From the cell containing the given text, extract its center point as [x, y] coordinate. 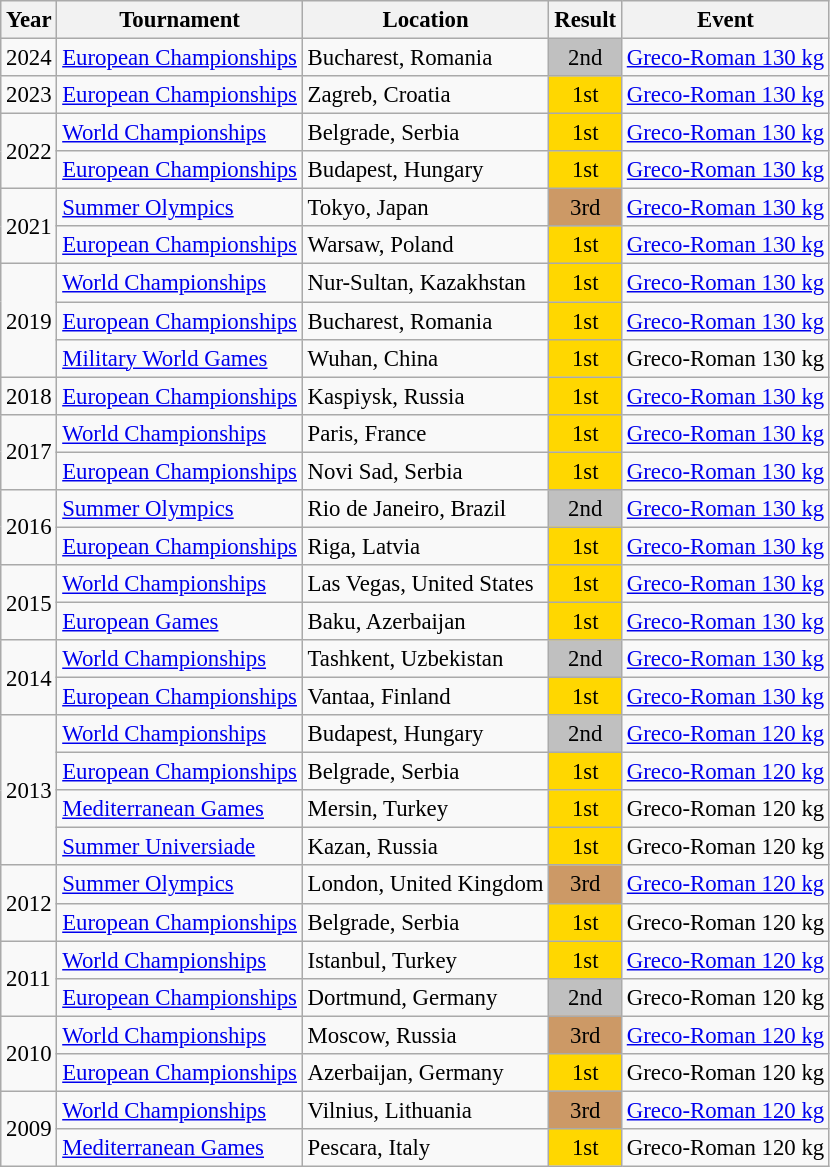
2022 [29, 152]
Mersin, Turkey [426, 809]
2010 [29, 1054]
Tokyo, Japan [426, 208]
Baku, Azerbaijan [426, 621]
2017 [29, 452]
2021 [29, 226]
Event [725, 20]
2014 [29, 678]
2019 [29, 320]
2011 [29, 978]
Location [426, 20]
Zagreb, Croatia [426, 95]
Dortmund, Germany [426, 997]
2016 [29, 528]
Paris, France [426, 433]
Kaspiysk, Russia [426, 396]
2015 [29, 602]
Vilnius, Lithuania [426, 1110]
Year [29, 20]
Wuhan, China [426, 358]
Azerbaijan, Germany [426, 1073]
Istanbul, Turkey [426, 960]
London, United Kingdom [426, 885]
2013 [29, 790]
Result [586, 20]
2009 [29, 1128]
2023 [29, 95]
Vantaa, Finland [426, 697]
Las Vegas, United States [426, 584]
Riga, Latvia [426, 546]
Moscow, Russia [426, 1035]
Nur-Sultan, Kazakhstan [426, 283]
Warsaw, Poland [426, 245]
Summer Universiade [180, 847]
Pescara, Italy [426, 1148]
Novi Sad, Serbia [426, 471]
European Games [180, 621]
2018 [29, 396]
Kazan, Russia [426, 847]
Tashkent, Uzbekistan [426, 659]
Military World Games [180, 358]
Tournament [180, 20]
2024 [29, 58]
2012 [29, 904]
Rio de Janeiro, Brazil [426, 509]
